Find where the given text appears and provide that cell's center as [X, Y] coordinate. 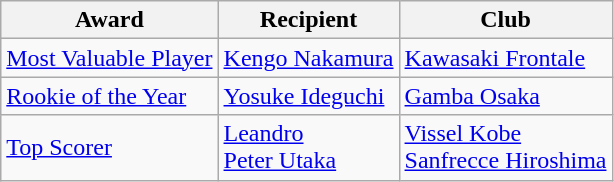
Vissel KobeSanfrecce Hiroshima [506, 148]
Leandro Peter Utaka [308, 148]
Kawasaki Frontale [506, 58]
Recipient [308, 20]
Kengo Nakamura [308, 58]
Gamba Osaka [506, 96]
Yosuke Ideguchi [308, 96]
Top Scorer [110, 148]
Rookie of the Year [110, 96]
Club [506, 20]
Award [110, 20]
Most Valuable Player [110, 58]
